Extract the [X, Y] coordinate from the center of the cell holding the provided text.  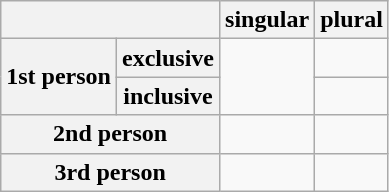
3rd person [110, 172]
2nd person [110, 134]
singular [268, 20]
exclusive [168, 58]
plural [352, 20]
1st person [59, 77]
inclusive [168, 96]
